Extract the (X, Y) coordinate from the center of the cell holding the provided text.  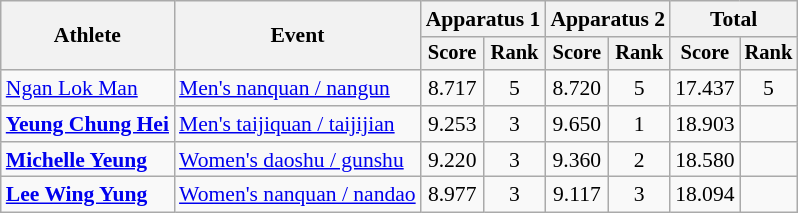
Total (734, 19)
18.580 (704, 160)
9.360 (576, 160)
8.720 (576, 88)
9.650 (576, 124)
9.220 (452, 160)
18.903 (704, 124)
Men's taijiquan / taijijian (298, 124)
2 (639, 160)
18.094 (704, 195)
Ngan Lok Man (88, 88)
Event (298, 36)
Athlete (88, 36)
9.253 (452, 124)
8.717 (452, 88)
Women's daoshu / gunshu (298, 160)
8.977 (452, 195)
Women's nanquan / nandao (298, 195)
17.437 (704, 88)
9.117 (576, 195)
Men's nanquan / nangun (298, 88)
Yeung Chung Hei (88, 124)
Apparatus 2 (608, 19)
Lee Wing Yung (88, 195)
Michelle Yeung (88, 160)
Apparatus 1 (484, 19)
1 (639, 124)
